Determine the (x, y) coordinate at the center of the cell enclosing the given text.  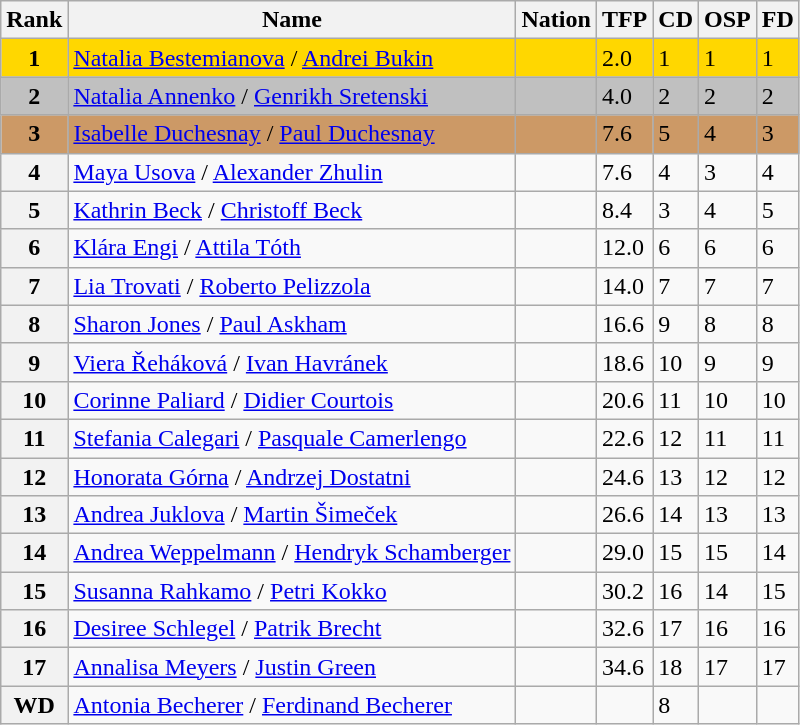
12.0 (624, 248)
Annalisa Meyers / Justin Green (292, 667)
CD (676, 20)
Lia Trovati / Roberto Pelizzola (292, 286)
Antonia Becherer / Ferdinand Becherer (292, 705)
Corinne Paliard / Didier Courtois (292, 400)
FD (778, 20)
Maya Usova / Alexander Zhulin (292, 172)
Honorata Górna / Andrzej Dostatni (292, 477)
Stefania Calegari / Pasquale Camerlengo (292, 438)
14.0 (624, 286)
Nation (556, 20)
Kathrin Beck / Christoff Beck (292, 210)
8.4 (624, 210)
OSP (728, 20)
Isabelle Duchesnay / Paul Duchesnay (292, 134)
Sharon Jones / Paul Askham (292, 324)
32.6 (624, 629)
Desiree Schlegel / Patrik Brecht (292, 629)
Klára Engi / Attila Tóth (292, 248)
Natalia Bestemianova / Andrei Bukin (292, 58)
2.0 (624, 58)
34.6 (624, 667)
Name (292, 20)
WD (34, 705)
Andrea Juklova / Martin Šimeček (292, 515)
24.6 (624, 477)
Andrea Weppelmann / Hendryk Schamberger (292, 553)
26.6 (624, 515)
20.6 (624, 400)
Rank (34, 20)
18 (676, 667)
16.6 (624, 324)
Natalia Annenko / Genrikh Sretenski (292, 96)
18.6 (624, 362)
22.6 (624, 438)
Susanna Rahkamo / Petri Kokko (292, 591)
29.0 (624, 553)
TFP (624, 20)
30.2 (624, 591)
4.0 (624, 96)
Viera Řeháková / Ivan Havránek (292, 362)
